Output the (X, Y) coordinate of the center of the cell containing the given text.  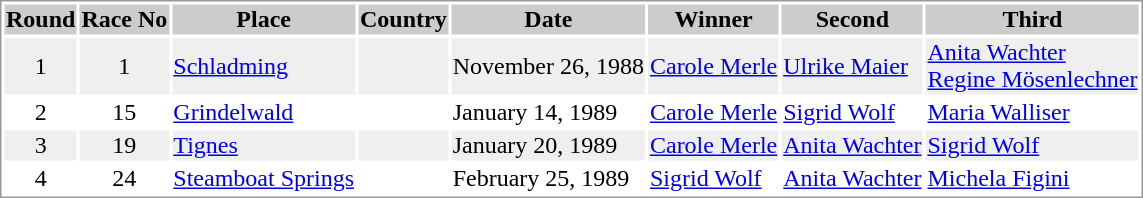
2 (40, 113)
Race No (124, 19)
15 (124, 113)
Tignes (264, 145)
3 (40, 145)
Grindelwald (264, 113)
February 25, 1989 (548, 179)
Place (264, 19)
24 (124, 179)
November 26, 1988 (548, 66)
Second (852, 19)
Third (1032, 19)
Anita Wachter Regine Mösenlechner (1032, 66)
Michela Figini (1032, 179)
January 14, 1989 (548, 113)
Country (403, 19)
Ulrike Maier (852, 66)
4 (40, 179)
Maria Walliser (1032, 113)
Steamboat Springs (264, 179)
Date (548, 19)
19 (124, 145)
Schladming (264, 66)
Winner (713, 19)
Round (40, 19)
January 20, 1989 (548, 145)
